Identify which cell holds the provided text, then report its (x, y) central coordinate. 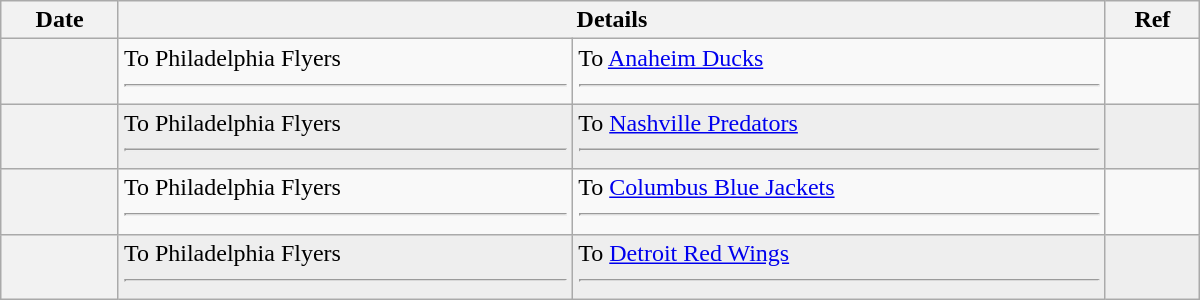
Details (612, 20)
To Anaheim Ducks (840, 72)
To Detroit Red Wings (840, 266)
To Columbus Blue Jackets (840, 202)
Ref (1152, 20)
Date (60, 20)
To Nashville Predators (840, 136)
